Search for the cell housing the specified text and yield its [X, Y] center coordinate. 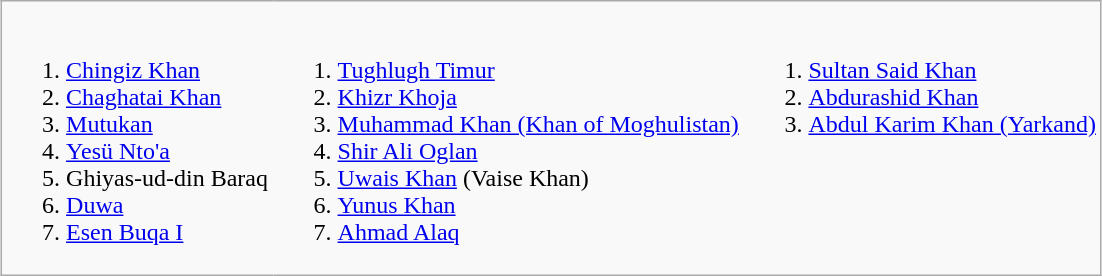
Chingiz Khan Chaghatai Khan Mutukan Yesü Nto'a Ghiyas-ud-din Baraq Duwa Esen Buqa I [137, 138]
Sultan Said Khan Abdurashid Khan Abdul Karim Khan (Yarkand) [923, 138]
Tughlugh Timur Khizr Khoja Muhammad Khan (Khan of Moghulistan) Shir Ali Oglan Uwais Khan (Vaise Khan) Yunus Khan Ahmad Alaq [508, 138]
